Scan for the cell matching the given text and deliver its (X, Y) coordinate at center. 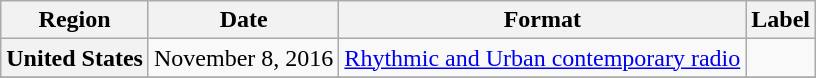
Date (243, 20)
Rhythmic and Urban contemporary radio (542, 58)
Label (781, 20)
United States (75, 58)
Format (542, 20)
Region (75, 20)
November 8, 2016 (243, 58)
